For the text-containing cell, return its midpoint in [X, Y] coordinate format. 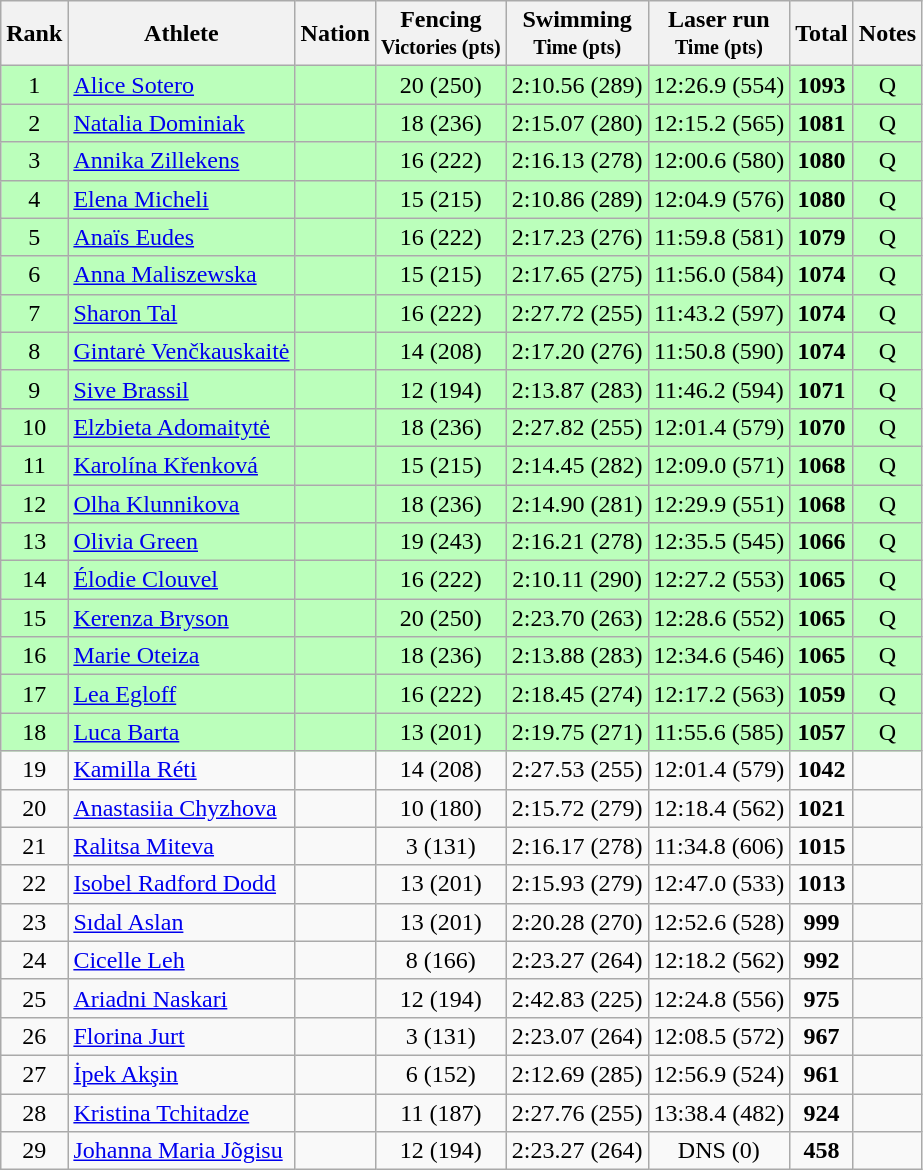
Annika Zillekens [182, 161]
Marie Oteiza [182, 656]
20 [34, 808]
992 [822, 960]
9 [34, 389]
12:17.2 (563) [719, 694]
Elzbieta Adomaitytė [182, 427]
12 [34, 503]
1015 [822, 846]
975 [822, 998]
Florina Jurt [182, 1036]
11 (187) [440, 1113]
SwimmingTime (pts) [577, 34]
Kamilla Réti [182, 770]
458 [822, 1151]
2:16.13 (278) [577, 161]
10 (180) [440, 808]
1059 [822, 694]
12:47.0 (533) [719, 884]
1057 [822, 732]
Anaïs Eudes [182, 237]
11:43.2 (597) [719, 313]
Notes [887, 34]
19 (243) [440, 542]
Sive Brassil [182, 389]
Cicelle Leh [182, 960]
1093 [822, 85]
2:23.70 (263) [577, 618]
23 [34, 922]
11:59.8 (581) [719, 237]
10 [34, 427]
27 [34, 1074]
11:56.0 (584) [719, 275]
12:18.2 (562) [719, 960]
1013 [822, 884]
3 [34, 161]
Lea Egloff [182, 694]
FencingVictories (pts) [440, 34]
15 [34, 618]
6 (152) [440, 1074]
Ariadni Naskari [182, 998]
2:17.20 (276) [577, 351]
1070 [822, 427]
961 [822, 1074]
Kristina Tchitadze [182, 1113]
2:27.53 (255) [577, 770]
Élodie Clouvel [182, 580]
2:15.72 (279) [577, 808]
Johanna Maria Jõgisu [182, 1151]
2:19.75 (271) [577, 732]
Anastasiia Chyzhova [182, 808]
2:27.76 (255) [577, 1113]
7 [34, 313]
16 [34, 656]
11:55.6 (585) [719, 732]
12:15.2 (565) [719, 123]
11:46.2 (594) [719, 389]
Isobel Radford Dodd [182, 884]
12:26.9 (554) [719, 85]
1066 [822, 542]
12:56.9 (524) [719, 1074]
2:16.17 (278) [577, 846]
28 [34, 1113]
13 [34, 542]
1042 [822, 770]
12:08.5 (572) [719, 1036]
2:20.28 (270) [577, 922]
DNS (0) [719, 1151]
12:35.5 (545) [719, 542]
Athlete [182, 34]
2:14.45 (282) [577, 465]
İpek Akşin [182, 1074]
13:38.4 (482) [719, 1113]
1 [34, 85]
Karolína Křenková [182, 465]
2:42.83 (225) [577, 998]
12:04.9 (576) [719, 199]
26 [34, 1036]
12:27.2 (553) [719, 580]
29 [34, 1151]
967 [822, 1036]
12:28.6 (552) [719, 618]
14 [34, 580]
24 [34, 960]
8 [34, 351]
17 [34, 694]
12:52.6 (528) [719, 922]
4 [34, 199]
999 [822, 922]
2:14.90 (281) [577, 503]
Nation [335, 34]
6 [34, 275]
2:13.87 (283) [577, 389]
Elena Micheli [182, 199]
924 [822, 1113]
12:18.4 (562) [719, 808]
Sharon Tal [182, 313]
19 [34, 770]
2:27.82 (255) [577, 427]
2:12.69 (285) [577, 1074]
Laser runTime (pts) [719, 34]
1081 [822, 123]
8 (166) [440, 960]
12:00.6 (580) [719, 161]
2:16.21 (278) [577, 542]
Gintarė Venčkauskaitė [182, 351]
Total [822, 34]
Ralitsa Miteva [182, 846]
18 [34, 732]
1079 [822, 237]
2:15.93 (279) [577, 884]
2 [34, 123]
Kerenza Bryson [182, 618]
12:09.0 (571) [719, 465]
Anna Maliszewska [182, 275]
2:23.07 (264) [577, 1036]
Rank [34, 34]
12:29.9 (551) [719, 503]
2:17.65 (275) [577, 275]
2:10.11 (290) [577, 580]
5 [34, 237]
11:50.8 (590) [719, 351]
2:27.72 (255) [577, 313]
Luca Barta [182, 732]
12:34.6 (546) [719, 656]
2:13.88 (283) [577, 656]
Natalia Dominiak [182, 123]
Olha Klunnikova [182, 503]
Sıdal Aslan [182, 922]
2:17.23 (276) [577, 237]
12:24.8 (556) [719, 998]
21 [34, 846]
Alice Sotero [182, 85]
1071 [822, 389]
2:10.86 (289) [577, 199]
25 [34, 998]
22 [34, 884]
2:10.56 (289) [577, 85]
2:15.07 (280) [577, 123]
2:18.45 (274) [577, 694]
11 [34, 465]
Olivia Green [182, 542]
1021 [822, 808]
11:34.8 (606) [719, 846]
